Return (X, Y) of the center of cell containing provided text 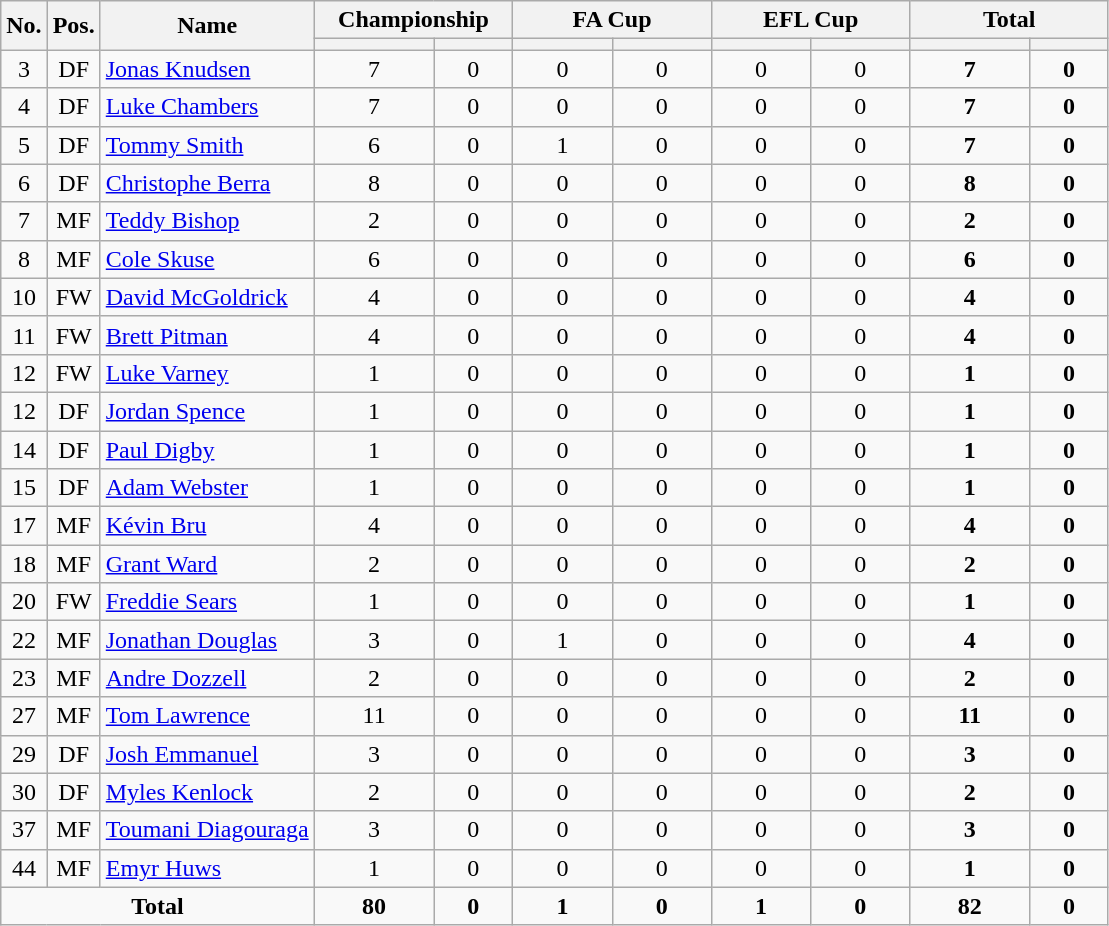
Teddy Bishop (207, 221)
29 (24, 754)
Adam Webster (207, 488)
18 (24, 564)
80 (374, 906)
No. (24, 26)
Jonas Knudsen (207, 69)
David McGoldrick (207, 297)
Luke Chambers (207, 107)
37 (24, 830)
Andre Dozzell (207, 678)
FA Cup (612, 20)
Kévin Bru (207, 526)
Cole Skuse (207, 259)
82 (970, 906)
Christophe Berra (207, 183)
30 (24, 792)
10 (24, 297)
Brett Pitman (207, 335)
Toumani Diagouraga (207, 830)
20 (24, 602)
Myles Kenlock (207, 792)
Paul Digby (207, 449)
Luke Varney (207, 373)
17 (24, 526)
Josh Emmanuel (207, 754)
Name (207, 26)
Tom Lawrence (207, 716)
5 (24, 145)
Championship (414, 20)
Emyr Huws (207, 868)
23 (24, 678)
22 (24, 640)
44 (24, 868)
Tommy Smith (207, 145)
EFL Cup (810, 20)
14 (24, 449)
15 (24, 488)
Grant Ward (207, 564)
Jonathan Douglas (207, 640)
Pos. (74, 26)
27 (24, 716)
Jordan Spence (207, 411)
Freddie Sears (207, 602)
